Capture the cell that displays the provided text and extract its (x, y) central coordinate. 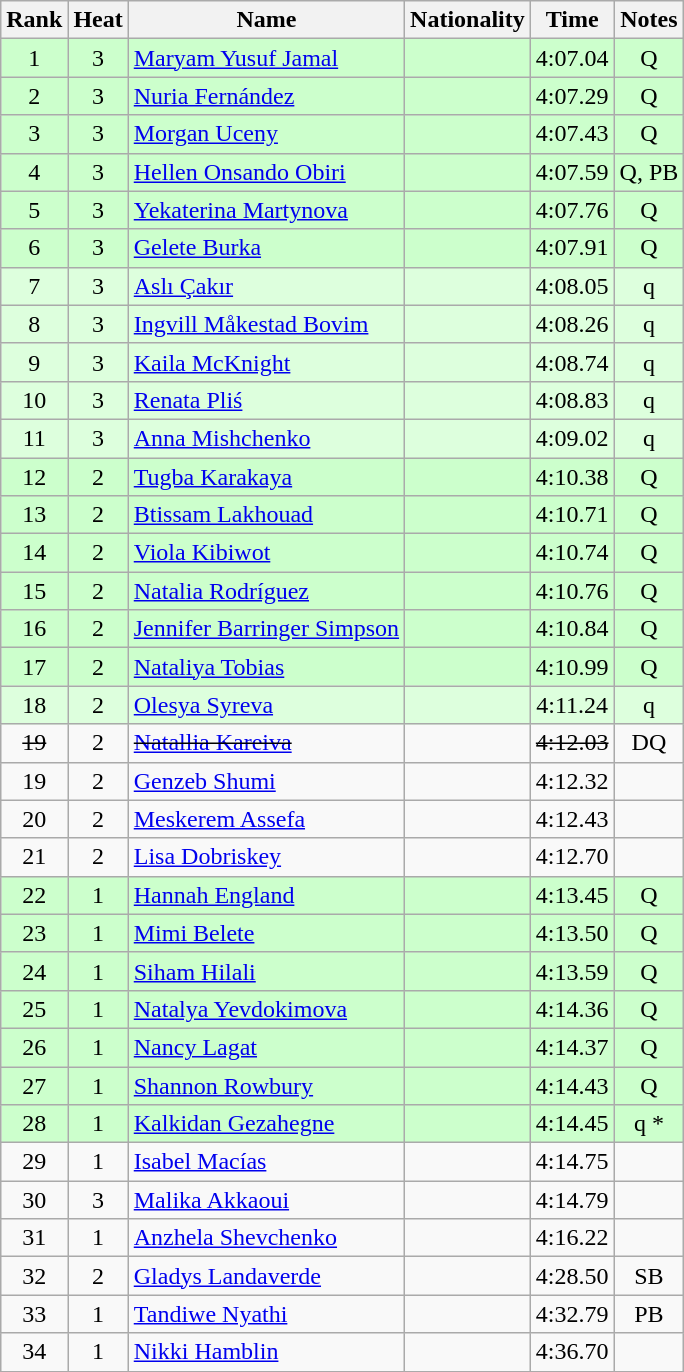
4:10.38 (572, 477)
4:13.45 (572, 895)
Name (266, 20)
Lisa Dobriskey (266, 857)
4:08.74 (572, 362)
34 (34, 1352)
4:08.26 (572, 324)
26 (34, 1047)
Siham Hilali (266, 971)
Tugba Karakaya (266, 477)
13 (34, 515)
Nikki Hamblin (266, 1352)
9 (34, 362)
28 (34, 1124)
23 (34, 933)
4:14.75 (572, 1162)
Jennifer Barringer Simpson (266, 629)
DQ (649, 743)
Hannah England (266, 895)
PB (649, 1314)
Isabel Macías (266, 1162)
4:10.84 (572, 629)
Kaila McKnight (266, 362)
Renata Pliś (266, 400)
Mimi Belete (266, 933)
16 (34, 629)
7 (34, 286)
Morgan Uceny (266, 134)
24 (34, 971)
22 (34, 895)
4:13.50 (572, 933)
4:16.22 (572, 1238)
29 (34, 1162)
4:07.59 (572, 172)
4:07.43 (572, 134)
SB (649, 1276)
4:13.59 (572, 971)
4:09.02 (572, 438)
4:10.99 (572, 667)
14 (34, 553)
20 (34, 819)
30 (34, 1200)
Natalia Rodríguez (266, 591)
11 (34, 438)
25 (34, 1009)
Malika Akkaoui (266, 1200)
Anna Mishchenko (266, 438)
4:14.45 (572, 1124)
21 (34, 857)
4:07.29 (572, 96)
18 (34, 705)
15 (34, 591)
4:11.24 (572, 705)
Aslı Çakır (266, 286)
10 (34, 400)
Kalkidan Gezahegne (266, 1124)
4:08.83 (572, 400)
4:10.74 (572, 553)
32 (34, 1276)
12 (34, 477)
4:14.43 (572, 1085)
Maryam Yusuf Jamal (266, 58)
Shannon Rowbury (266, 1085)
Gelete Burka (266, 248)
Hellen Onsando Obiri (266, 172)
4:12.32 (572, 781)
4:07.76 (572, 210)
31 (34, 1238)
4:14.36 (572, 1009)
4:12.03 (572, 743)
Natallia Kareiva (266, 743)
4 (34, 172)
17 (34, 667)
Gladys Landaverde (266, 1276)
4:08.05 (572, 286)
Yekaterina Martynova (266, 210)
4:10.71 (572, 515)
4:32.79 (572, 1314)
Heat (98, 20)
Q, PB (649, 172)
Viola Kibiwot (266, 553)
q * (649, 1124)
Tandiwe Nyathi (266, 1314)
4:12.70 (572, 857)
4:36.70 (572, 1352)
4:12.43 (572, 819)
Time (572, 20)
4:10.76 (572, 591)
Nuria Fernández (266, 96)
27 (34, 1085)
Meskerem Assefa (266, 819)
5 (34, 210)
Notes (649, 20)
4:14.37 (572, 1047)
4:07.04 (572, 58)
Anzhela Shevchenko (266, 1238)
Nancy Lagat (266, 1047)
Nationality (468, 20)
4:07.91 (572, 248)
Btissam Lakhouad (266, 515)
4:28.50 (572, 1276)
8 (34, 324)
Genzeb Shumi (266, 781)
Rank (34, 20)
Ingvill Måkestad Bovim (266, 324)
4:14.79 (572, 1200)
Olesya Syreva (266, 705)
33 (34, 1314)
Natalya Yevdokimova (266, 1009)
6 (34, 248)
Nataliya Tobias (266, 667)
